Scan for the cell matching the given text and deliver its [x, y] coordinate at center. 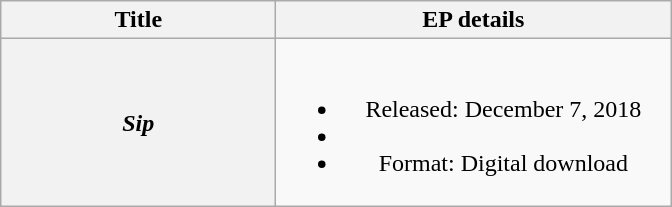
EP details [474, 20]
Released: December 7, 2018Format: Digital download [474, 122]
Sip [138, 122]
Title [138, 20]
